Find where the given text appears and provide that cell's center as (x, y) coordinate. 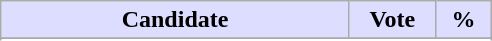
% (463, 20)
Candidate (176, 20)
Vote (392, 20)
